Pinpoint the cell where the given text exists, returning its [X, Y] midpoint coordinate. 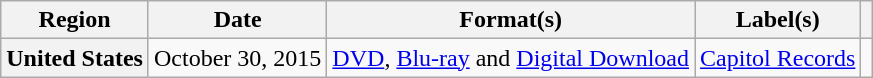
Date [237, 20]
DVD, Blu-ray and Digital Download [511, 58]
Capitol Records [778, 58]
United States [75, 58]
October 30, 2015 [237, 58]
Label(s) [778, 20]
Region [75, 20]
Format(s) [511, 20]
